For the text-containing cell, return its midpoint in [X, Y] coordinate format. 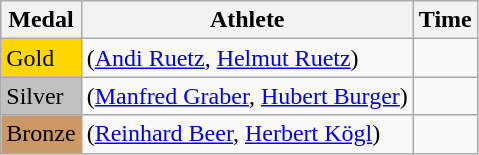
Silver [41, 96]
Time [445, 20]
(Reinhard Beer, Herbert Kögl) [247, 134]
Gold [41, 58]
(Andi Ruetz, Helmut Ruetz) [247, 58]
Athlete [247, 20]
Bronze [41, 134]
Medal [41, 20]
(Manfred Graber, Hubert Burger) [247, 96]
